Return the (X, Y) coordinate for the center point of the cell that contains the specified text.  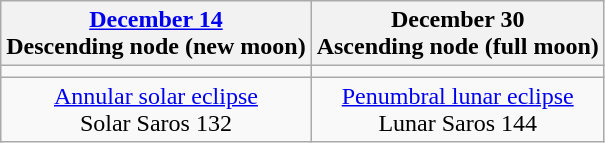
December 14Descending node (new moon) (156, 34)
Annular solar eclipseSolar Saros 132 (156, 110)
Penumbral lunar eclipseLunar Saros 144 (458, 110)
December 30Ascending node (full moon) (458, 34)
